Scan for the cell matching the given text and deliver its [X, Y] coordinate at center. 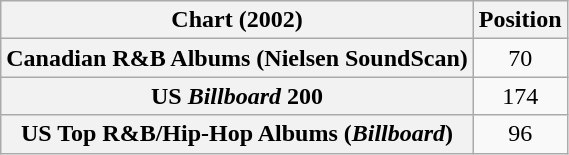
174 [520, 96]
96 [520, 134]
Canadian R&B Albums (Nielsen SoundScan) [238, 58]
US Billboard 200 [238, 96]
US Top R&B/Hip-Hop Albums (Billboard) [238, 134]
70 [520, 58]
Chart (2002) [238, 20]
Position [520, 20]
